Extract the (x, y) coordinate from the center of the cell holding the provided text.  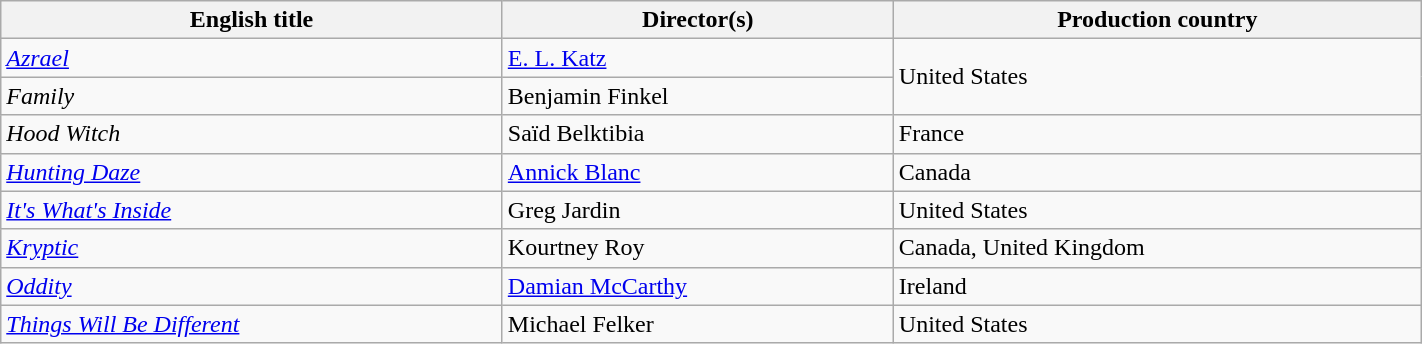
Hood Witch (252, 134)
Michael Felker (698, 324)
Hunting Daze (252, 172)
Family (252, 96)
Annick Blanc (698, 172)
Things Will Be Different (252, 324)
Ireland (1157, 286)
Damian McCarthy (698, 286)
Oddity (252, 286)
Benjamin Finkel (698, 96)
Canada (1157, 172)
Greg Jardin (698, 210)
Production country (1157, 20)
It's What's Inside (252, 210)
Canada, United Kingdom (1157, 248)
Director(s) (698, 20)
Saïd Belktibia (698, 134)
English title (252, 20)
Kryptic (252, 248)
E. L. Katz (698, 58)
France (1157, 134)
Azrael (252, 58)
Kourtney Roy (698, 248)
